Find where the given text appears and provide that cell's center as (X, Y) coordinate. 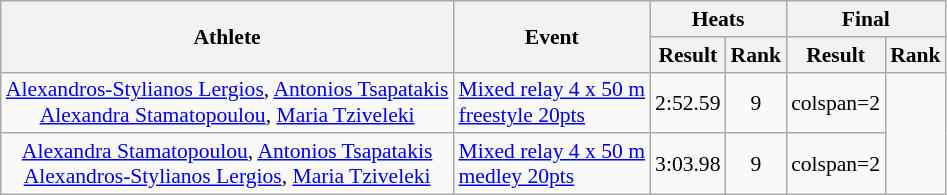
Mixed relay 4 x 50 m freestyle 20pts (552, 102)
Alexandra Stamatopoulou, Antonios Tsapatakis Alexandros-Stylianos Lergios, Maria Tziveleki (228, 164)
Heats (718, 19)
Final (866, 19)
Athlete (228, 36)
Mixed relay 4 x 50 m medley 20pts (552, 164)
3:03.98 (688, 164)
Event (552, 36)
2:52.59 (688, 102)
Alexandros-Stylianos Lergios, Antonios Tsapatakis Alexandra Stamatopoulou, Maria Tziveleki (228, 102)
